Detect which cell encompasses the target text, then output its [x, y] center coordinate. 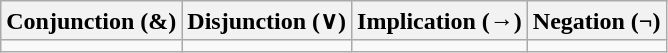
Implication (→) [440, 21]
Disjunction (∨) [267, 21]
Negation (¬) [596, 21]
Conjunction (&) [92, 21]
